Detect which cell encompasses the target text, then output its [X, Y] center coordinate. 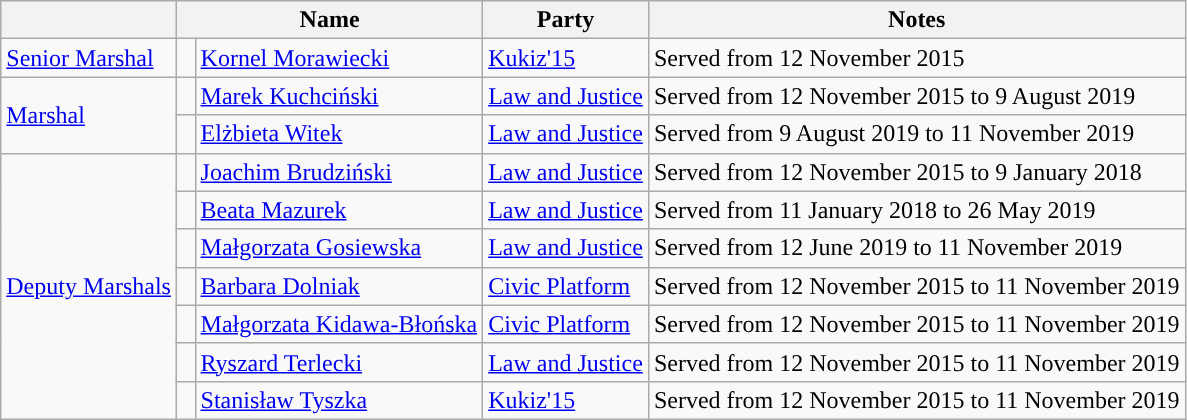
Marek Kuchciński [339, 96]
Ryszard Terlecki [339, 362]
Served from 12 November 2015 [916, 58]
Joachim Brudziński [339, 172]
Notes [916, 20]
Małgorzata Gosiewska [339, 248]
Name [329, 20]
Beata Mazurek [339, 210]
Deputy Marshals [89, 286]
Senior Marshal [89, 58]
Served from 12 November 2015 to 9 August 2019 [916, 96]
Kornel Morawiecki [339, 58]
Małgorzata Kidawa-Błońska [339, 324]
Served from 9 August 2019 to 11 November 2019 [916, 134]
Marshal [89, 115]
Served from 12 June 2019 to 11 November 2019 [916, 248]
Served from 12 November 2015 to 9 January 2018 [916, 172]
Served from 11 January 2018 to 26 May 2019 [916, 210]
Party [566, 20]
Barbara Dolniak [339, 286]
Stanisław Tyszka [339, 400]
Elżbieta Witek [339, 134]
